Find where the given text appears and provide that cell's center as (X, Y) coordinate. 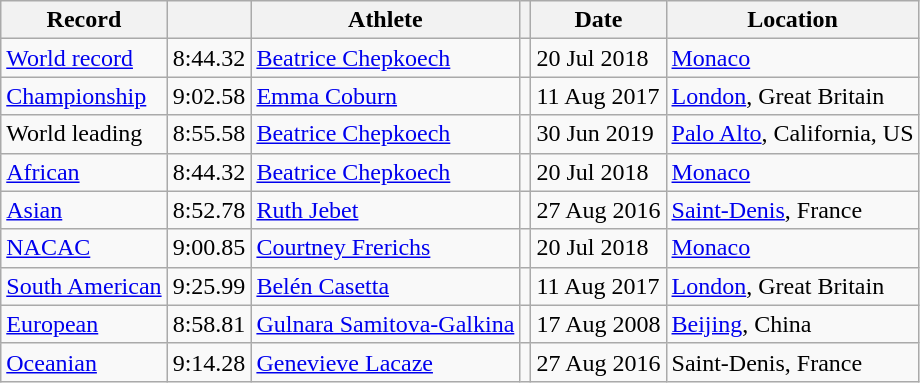
World record (84, 58)
Genevieve Lacaze (386, 362)
8:58.81 (209, 324)
South American (84, 286)
30 Jun 2019 (598, 134)
Athlete (386, 20)
Palo Alto, California, US (792, 134)
8:52.78 (209, 210)
NACAC (84, 248)
Record (84, 20)
8:55.58 (209, 134)
Belén Casetta (386, 286)
World leading (84, 134)
9:02.58 (209, 96)
European (84, 324)
Location (792, 20)
9:14.28 (209, 362)
Emma Coburn (386, 96)
17 Aug 2008 (598, 324)
African (84, 172)
Date (598, 20)
Courtney Frerichs (386, 248)
Championship (84, 96)
Ruth Jebet (386, 210)
Oceanian (84, 362)
9:00.85 (209, 248)
Beijing, China (792, 324)
Asian (84, 210)
9:25.99 (209, 286)
Gulnara Samitova-Galkina (386, 324)
